From the cell containing the given text, extract its center point as [X, Y] coordinate. 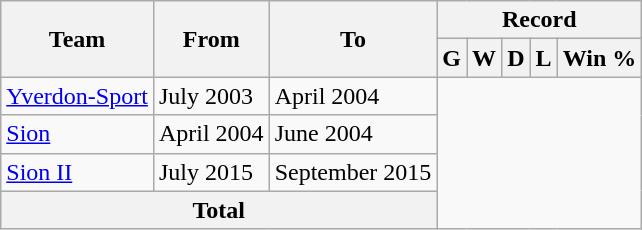
From [211, 39]
July 2003 [211, 96]
Yverdon-Sport [78, 96]
Sion II [78, 172]
D [516, 58]
W [484, 58]
G [452, 58]
Win % [600, 58]
L [544, 58]
July 2015 [211, 172]
Total [219, 210]
June 2004 [353, 134]
September 2015 [353, 172]
To [353, 39]
Team [78, 39]
Record [540, 20]
Sion [78, 134]
